Identify which cell holds the provided text, then report its [X, Y] central coordinate. 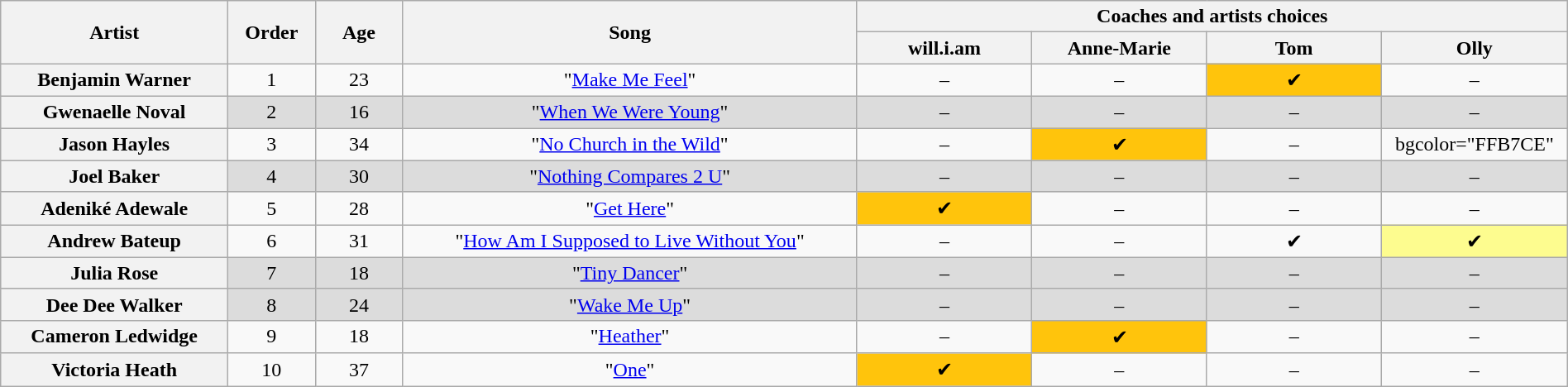
37 [359, 370]
Olly [1474, 48]
Victoria Heath [114, 370]
Gwenaelle Noval [114, 112]
Benjamin Warner [114, 80]
"How Am I Supposed to Live Without You" [630, 241]
Tom [1293, 48]
10 [272, 370]
24 [359, 304]
2 [272, 112]
bgcolor="FFB7CE" [1474, 144]
"One" [630, 370]
Julia Rose [114, 273]
"When We Were Young" [630, 112]
16 [359, 112]
will.i.am [944, 48]
Adeniké Adewale [114, 208]
"Get Here" [630, 208]
Jason Hayles [114, 144]
6 [272, 241]
"No Church in the Wild" [630, 144]
Joel Baker [114, 176]
Coaches and artists choices [1212, 17]
28 [359, 208]
31 [359, 241]
Order [272, 32]
34 [359, 144]
Age [359, 32]
"Tiny Dancer" [630, 273]
Cameron Ledwidge [114, 337]
8 [272, 304]
9 [272, 337]
3 [272, 144]
23 [359, 80]
Andrew Bateup [114, 241]
"Wake Me Up" [630, 304]
Artist [114, 32]
7 [272, 273]
30 [359, 176]
"Nothing Compares 2 U" [630, 176]
Song [630, 32]
5 [272, 208]
1 [272, 80]
Anne-Marie [1120, 48]
Dee Dee Walker [114, 304]
4 [272, 176]
"Make Me Feel" [630, 80]
"Heather" [630, 337]
